Extract the [x, y] coordinate from the center of the cell holding the provided text.  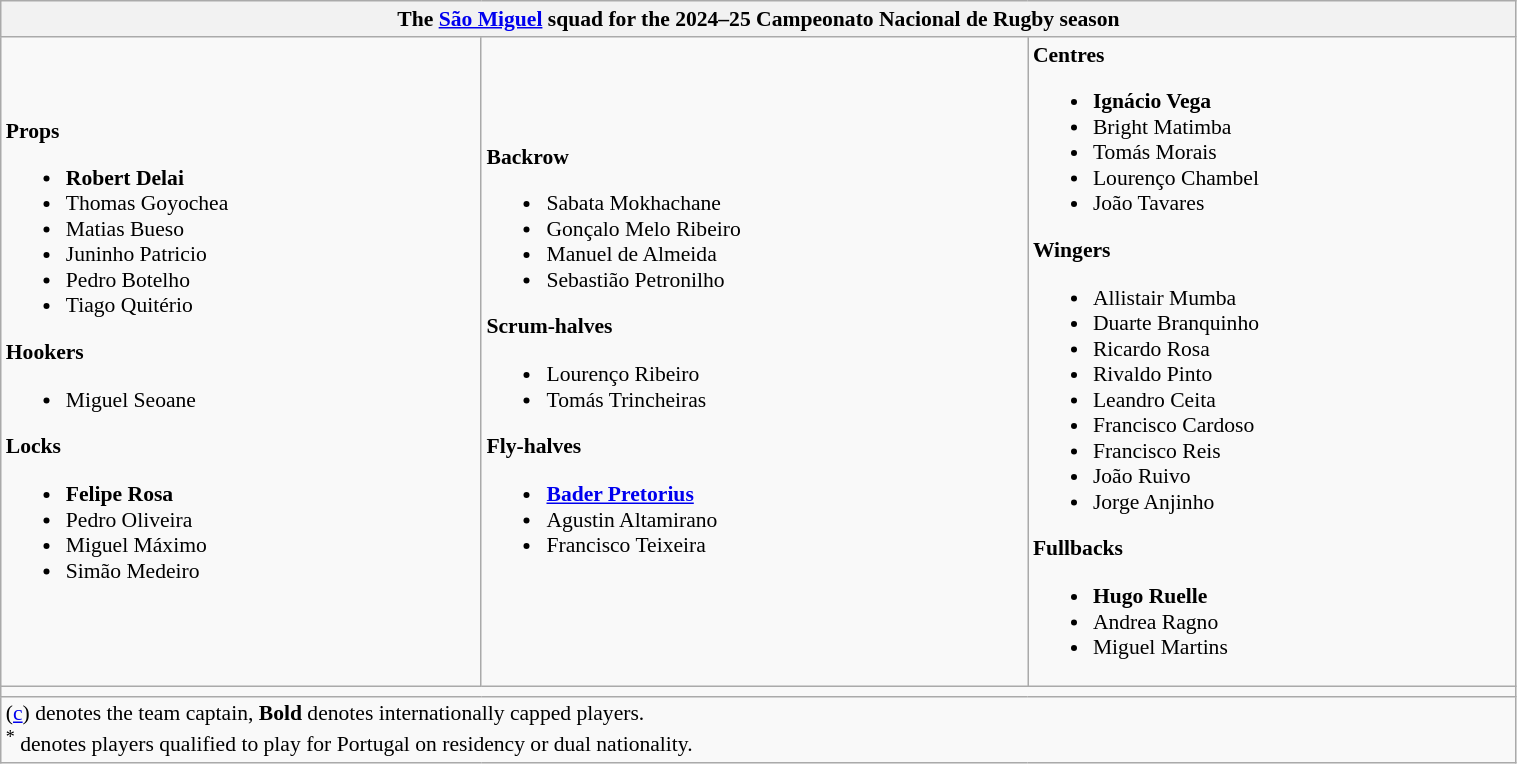
The São Miguel squad for the 2024–25 Campeonato Nacional de Rugby season [758, 19]
